Output the [x, y] coordinate of the center of the cell containing the given text.  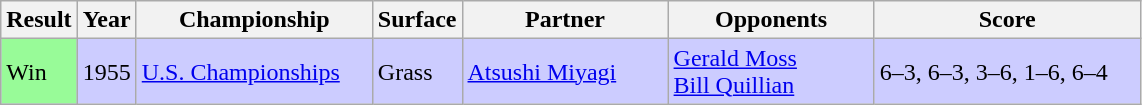
Championship [254, 20]
Opponents [771, 20]
Win [39, 72]
Atsushi Miyagi [565, 72]
6–3, 6–3, 3–6, 1–6, 6–4 [1007, 72]
Gerald Moss Bill Quillian [771, 72]
Surface [417, 20]
1955 [106, 72]
Grass [417, 72]
Score [1007, 20]
Result [39, 20]
Year [106, 20]
U.S. Championships [254, 72]
Partner [565, 20]
